Extract the (x, y) coordinate from the center of the cell holding the provided text.  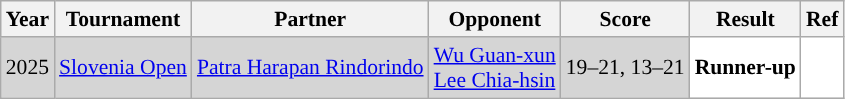
Slovenia Open (123, 68)
Tournament (123, 19)
Patra Harapan Rindorindo (310, 68)
Runner-up (746, 68)
19–21, 13–21 (626, 68)
Result (746, 19)
Year (28, 19)
Wu Guan-xun Lee Chia-hsin (495, 68)
Opponent (495, 19)
2025 (28, 68)
Partner (310, 19)
Ref (822, 19)
Score (626, 19)
